Return the [X, Y] coordinate for the center point of the cell that contains the specified text.  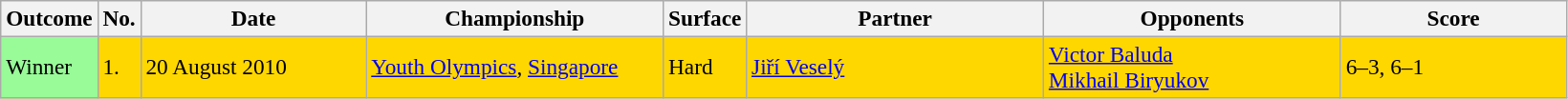
Partner [895, 18]
20 August 2010 [253, 67]
Date [253, 18]
Opponents [1191, 18]
Score [1453, 18]
Victor Baluda Mikhail Biryukov [1191, 67]
Youth Olympics, Singapore [514, 67]
No. [119, 18]
6–3, 6–1 [1453, 67]
Jiří Veselý [895, 67]
Championship [514, 18]
Hard [706, 67]
1. [119, 67]
Outcome [50, 18]
Winner [50, 67]
Surface [706, 18]
